Return (x, y) of the center of cell containing provided text 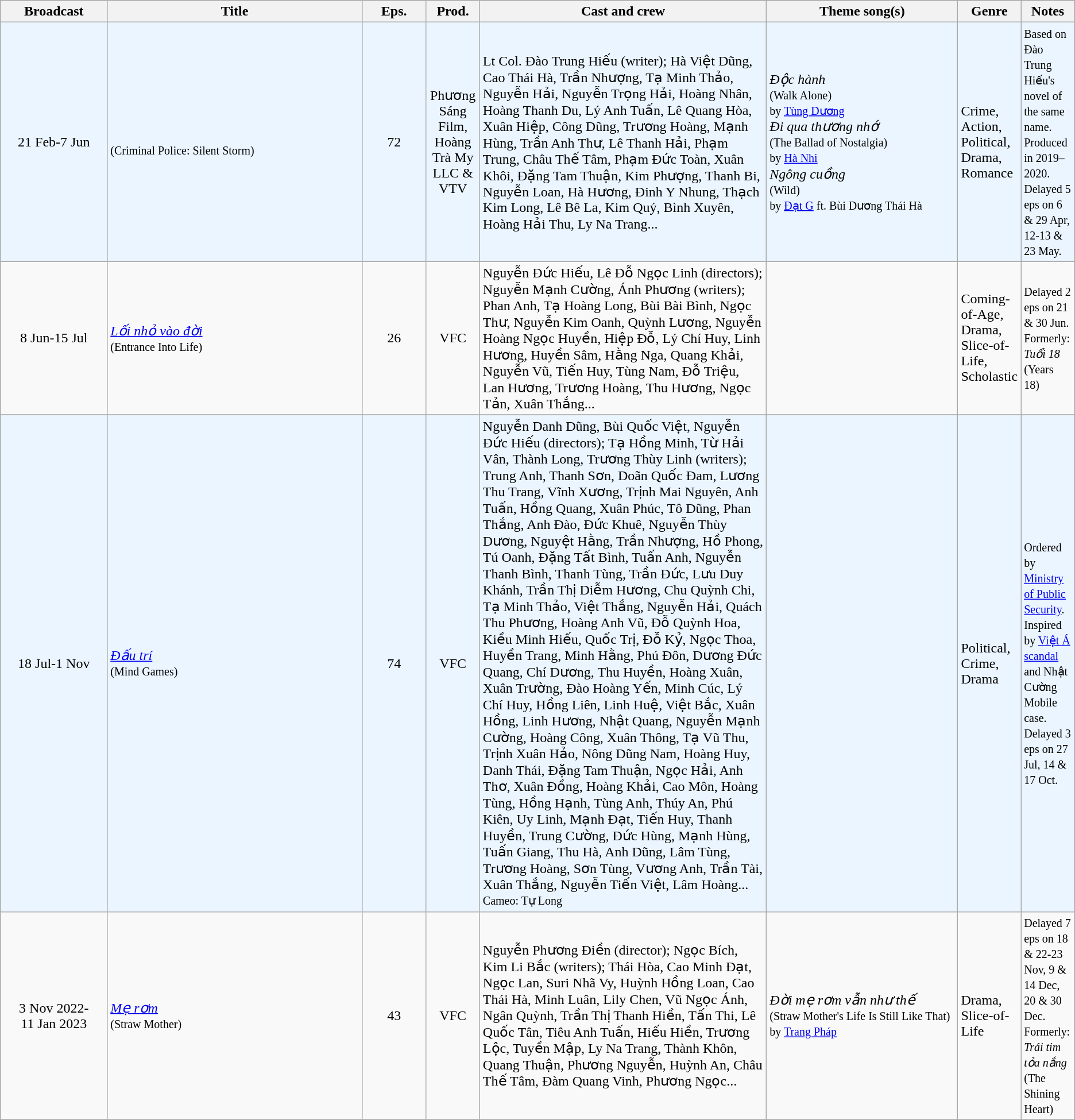
Notes (1048, 11)
Genre (989, 11)
74 (394, 663)
Prod. (453, 11)
Phương Sáng Film, Hoàng Trà My LLC & VTV (453, 142)
Broadcast (54, 11)
Crime, Action, Political, Drama, Romance (989, 142)
Đấu trí(Mind Games) (235, 663)
Đời mẹ rơm vẫn như thế(Straw Mother's Life Is Still Like That)by Trang Pháp (863, 1015)
21 Feb-7 Jun (54, 142)
Political, Crime, Drama (989, 663)
Theme song(s) (863, 11)
Độc hành (Walk Alone)by Tùng DươngĐi qua thương nhớ(The Ballad of Nostalgia)by Hà NhiNgông cuồng (Wild)by Đạt G ft. Bùi Dương Thái Hà (863, 142)
Title (235, 11)
Lối nhỏ vào đời(Entrance Into Life) (235, 338)
Delayed 2 eps on 21 & 30 Jun.Formerly: Tuổi 18(Years 18) (1048, 338)
Cast and crew (622, 11)
Based on Đào Trung Hiếu's novel of the same name.Produced in 2019–2020.Delayed 5 eps on 6 & 29 Apr, 12-13 & 23 May. (1048, 142)
43 (394, 1015)
8 Jun-15 Jul (54, 338)
Eps. (394, 11)
72 (394, 142)
Drama, Slice-of-Life (989, 1015)
Mẹ rơm(Straw Mother) (235, 1015)
Delayed 7 eps on 18 & 22-23 Nov, 9 & 14 Dec, 20 & 30 Dec.Formerly: Trái tim tỏa nắng(The Shining Heart) (1048, 1015)
26 (394, 338)
(Criminal Police: Silent Storm) (235, 142)
Coming-of-Age, Drama, Slice-of-Life, Scholastic (989, 338)
18 Jul-1 Nov (54, 663)
3 Nov 2022-11 Jan 2023 (54, 1015)
Ordered by Ministry of Public Security. Inspired by Việt Á scandal and Nhật Cường Mobile case.Delayed 3 eps on 27 Jul, 14 & 17 Oct. (1048, 663)
